From the cell containing the given text, extract its center point as [x, y] coordinate. 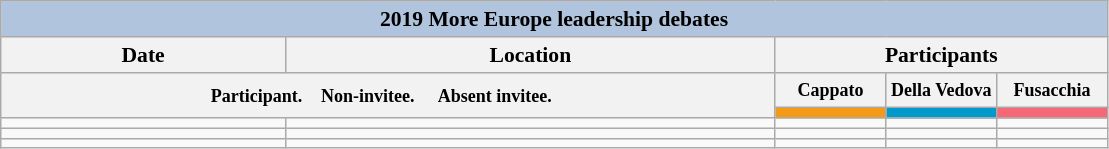
Participant. Non-invitee. Absent invitee. [388, 95]
2019 More Europe leadership debates [554, 19]
Fusacchia [1052, 90]
Della Vedova [942, 90]
Participants [941, 55]
Date [144, 55]
Location [530, 55]
Cappato [830, 90]
